From the cell containing the given text, extract its center point as [X, Y] coordinate. 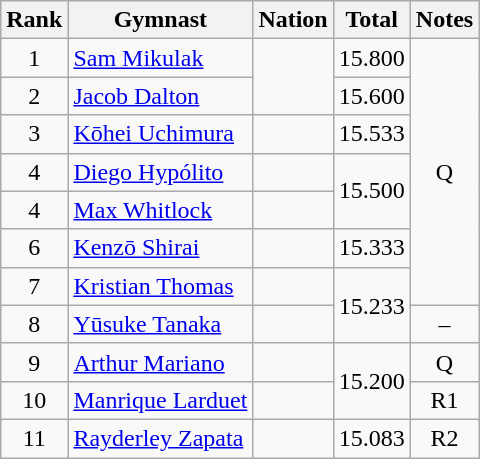
R2 [444, 438]
6 [34, 248]
Kōhei Uchimura [160, 134]
Diego Hypólito [160, 172]
– [444, 324]
Yūsuke Tanaka [160, 324]
R1 [444, 400]
Kristian Thomas [160, 286]
15.500 [372, 191]
7 [34, 286]
15.233 [372, 305]
15.800 [372, 58]
1 [34, 58]
Sam Mikulak [160, 58]
Arthur Mariano [160, 362]
Notes [444, 20]
15.083 [372, 438]
15.200 [372, 381]
3 [34, 134]
15.333 [372, 248]
Jacob Dalton [160, 96]
Manrique Larduet [160, 400]
Rank [34, 20]
8 [34, 324]
11 [34, 438]
2 [34, 96]
15.600 [372, 96]
Gymnast [160, 20]
10 [34, 400]
9 [34, 362]
Total [372, 20]
Kenzō Shirai [160, 248]
Nation [293, 20]
Rayderley Zapata [160, 438]
15.533 [372, 134]
Max Whitlock [160, 210]
